Find where the given text appears and provide that cell's center as (X, Y) coordinate. 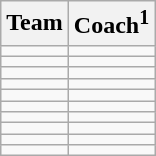
Coach1 (111, 24)
Team (35, 24)
